Capture the cell that displays the provided text and extract its (X, Y) central coordinate. 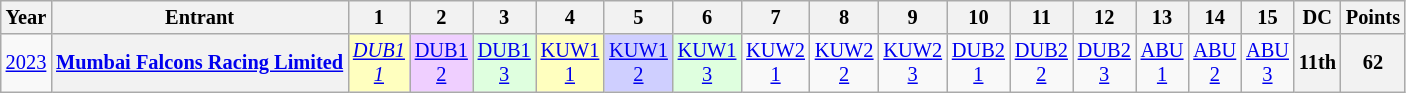
DUB11 (379, 63)
KUW22 (844, 63)
DUB12 (442, 63)
1 (379, 17)
ABU3 (1268, 63)
KUW21 (776, 63)
DUB13 (504, 63)
DUB23 (1104, 63)
Entrant (200, 17)
KUW12 (638, 63)
7 (776, 17)
62 (1373, 63)
Points (1373, 17)
13 (1162, 17)
6 (708, 17)
10 (978, 17)
KUW11 (570, 63)
DUB21 (978, 63)
4 (570, 17)
Mumbai Falcons Racing Limited (200, 63)
DC (1318, 17)
8 (844, 17)
ABU1 (1162, 63)
Year (26, 17)
12 (1104, 17)
KUW13 (708, 63)
11th (1318, 63)
2023 (26, 63)
9 (912, 17)
11 (1042, 17)
ABU2 (1214, 63)
5 (638, 17)
14 (1214, 17)
DUB22 (1042, 63)
15 (1268, 17)
2 (442, 17)
KUW23 (912, 63)
3 (504, 17)
